Provide the (X, Y) coordinate of the cell's center where the given text is located.  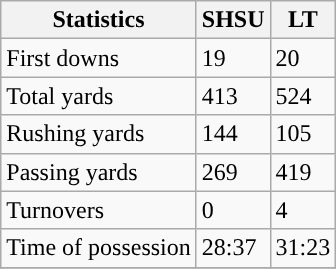
0 (233, 210)
28:37 (233, 248)
20 (303, 58)
19 (233, 58)
419 (303, 172)
31:23 (303, 248)
413 (233, 96)
Turnovers (99, 210)
Time of possession (99, 248)
Statistics (99, 20)
4 (303, 210)
Rushing yards (99, 134)
144 (233, 134)
SHSU (233, 20)
First downs (99, 58)
524 (303, 96)
105 (303, 134)
Total yards (99, 96)
269 (233, 172)
Passing yards (99, 172)
LT (303, 20)
